Detect which cell encompasses the target text, then output its (x, y) center coordinate. 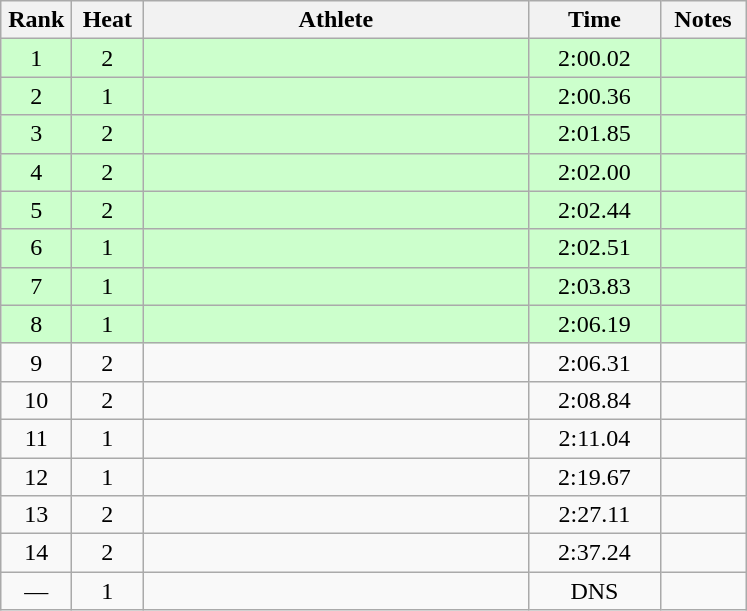
2:02.00 (594, 172)
Notes (703, 20)
6 (36, 248)
2:27.11 (594, 515)
DNS (594, 591)
5 (36, 210)
8 (36, 324)
2:02.51 (594, 248)
Heat (108, 20)
2:08.84 (594, 400)
Time (594, 20)
2:19.67 (594, 477)
2:00.36 (594, 96)
2:06.31 (594, 362)
2:06.19 (594, 324)
3 (36, 134)
10 (36, 400)
Athlete (336, 20)
4 (36, 172)
7 (36, 286)
13 (36, 515)
11 (36, 438)
2:02.44 (594, 210)
2:00.02 (594, 58)
2:11.04 (594, 438)
2:01.85 (594, 134)
Rank (36, 20)
14 (36, 553)
2:37.24 (594, 553)
— (36, 591)
2:03.83 (594, 286)
12 (36, 477)
9 (36, 362)
